Capture the cell that displays the provided text and extract its (X, Y) central coordinate. 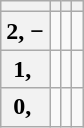
0, (26, 107)
1, (26, 69)
2, − (26, 31)
